For the text-containing cell, return its midpoint in (x, y) coordinate format. 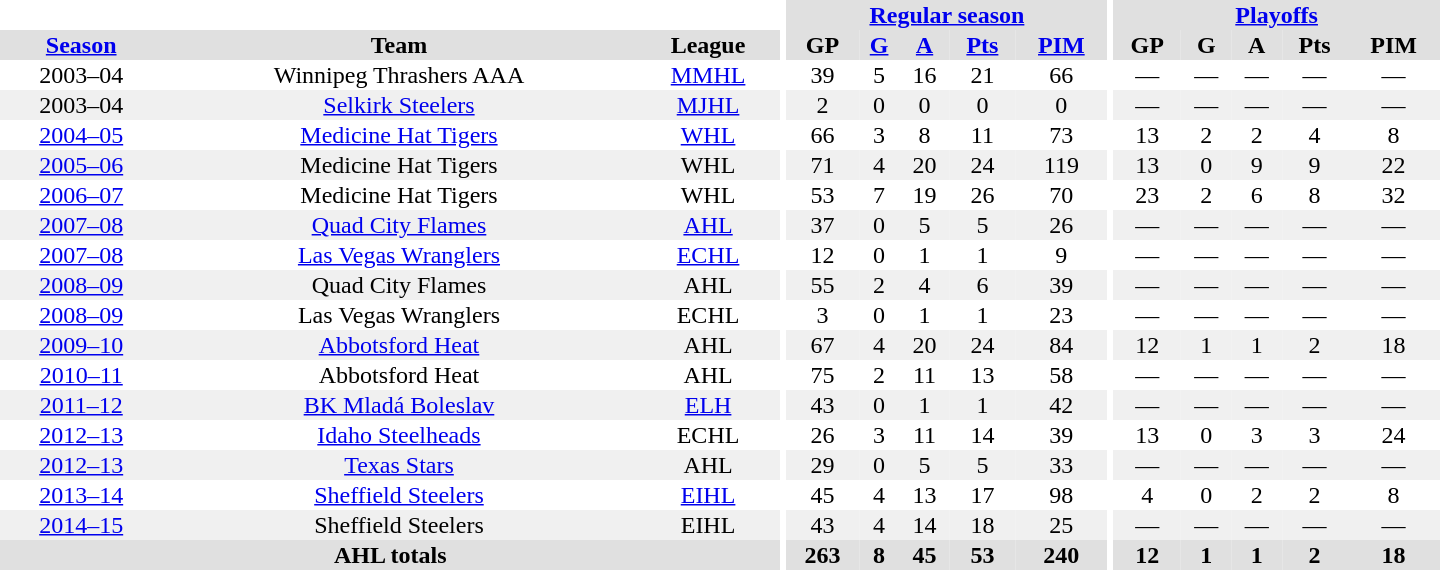
22 (1394, 165)
29 (822, 465)
17 (982, 495)
2014–15 (81, 525)
League (708, 45)
37 (822, 225)
263 (822, 555)
98 (1062, 495)
Regular season (947, 15)
Selkirk Steelers (398, 105)
Playoffs (1276, 15)
16 (924, 75)
Season (81, 45)
2004–05 (81, 135)
2005–06 (81, 165)
240 (1062, 555)
MJHL (708, 105)
33 (1062, 465)
2011–12 (81, 405)
AHL totals (390, 555)
Idaho Steelheads (398, 435)
19 (924, 195)
55 (822, 285)
58 (1062, 375)
73 (1062, 135)
MMHL (708, 75)
ELH (708, 405)
32 (1394, 195)
Team (398, 45)
21 (982, 75)
Texas Stars (398, 465)
70 (1062, 195)
75 (822, 375)
71 (822, 165)
2009–10 (81, 345)
2013–14 (81, 495)
2010–11 (81, 375)
7 (879, 195)
67 (822, 345)
Winnipeg Thrashers AAA (398, 75)
42 (1062, 405)
84 (1062, 345)
25 (1062, 525)
2006–07 (81, 195)
119 (1062, 165)
BK Mladá Boleslav (398, 405)
